Detect which cell encompasses the target text, then output its (x, y) center coordinate. 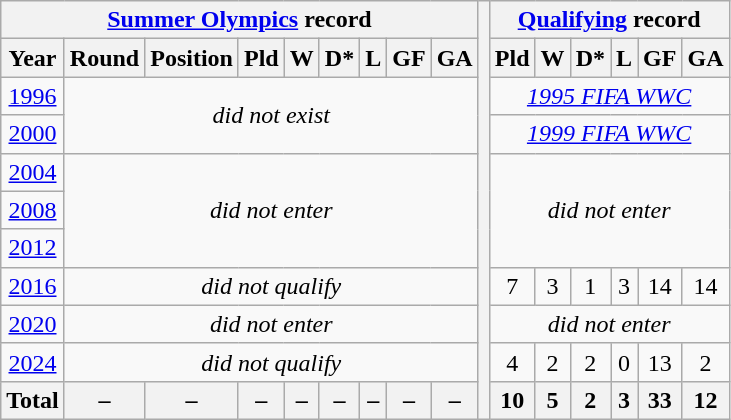
did not exist (271, 115)
13 (660, 362)
2016 (33, 286)
Total (33, 400)
2020 (33, 324)
2012 (33, 248)
1995 FIFA WWC (609, 96)
Position (192, 58)
0 (624, 362)
7 (512, 286)
Round (104, 58)
5 (552, 400)
1 (590, 286)
Year (33, 58)
Qualifying record (609, 20)
2008 (33, 210)
2024 (33, 362)
33 (660, 400)
12 (706, 400)
1996 (33, 96)
Summer Olympics record (240, 20)
10 (512, 400)
2004 (33, 172)
2000 (33, 134)
4 (512, 362)
1999 FIFA WWC (609, 134)
